Extract the [X, Y] coordinate from the center of the cell holding the provided text.  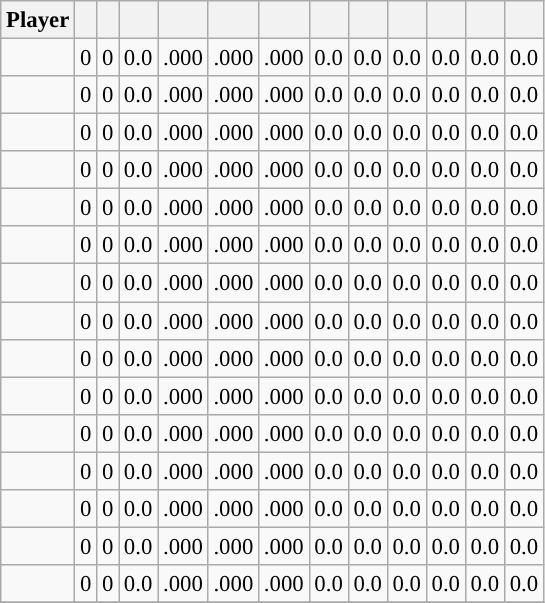
Player [38, 20]
